Output the [X, Y] coordinate of the center of the cell containing the given text.  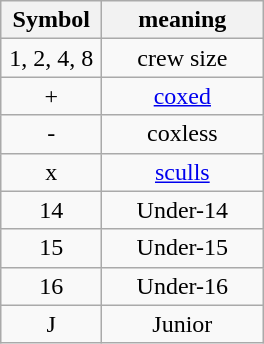
- [52, 134]
coxed [182, 96]
Symbol [52, 20]
1, 2, 4, 8 [52, 58]
16 [52, 286]
crew size [182, 58]
J [52, 324]
sculls [182, 172]
Under-16 [182, 286]
Under-14 [182, 210]
Under-15 [182, 248]
15 [52, 248]
Junior [182, 324]
x [52, 172]
coxless [182, 134]
+ [52, 96]
14 [52, 210]
meaning [182, 20]
